Find where the given text appears and provide that cell's center as (X, Y) coordinate. 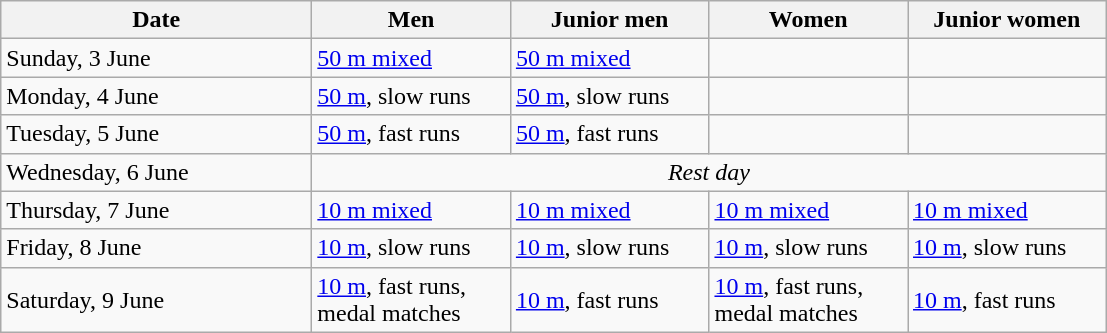
Men (412, 20)
Saturday, 9 June (156, 300)
Sunday, 3 June (156, 58)
Junior women (1008, 20)
Date (156, 20)
Rest day (709, 172)
Junior men (610, 20)
Women (808, 20)
Wednesday, 6 June (156, 172)
Thursday, 7 June (156, 210)
Tuesday, 5 June (156, 134)
Friday, 8 June (156, 248)
Monday, 4 June (156, 96)
